Search for the cell housing the specified text and yield its [X, Y] center coordinate. 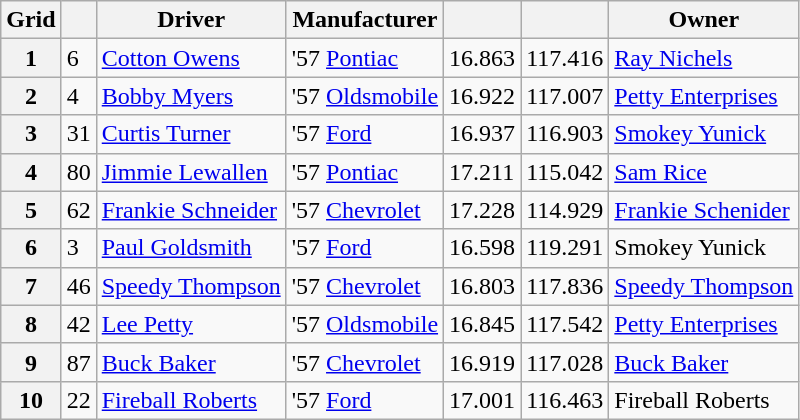
117.028 [565, 362]
16.922 [482, 96]
7 [31, 286]
115.042 [565, 172]
5 [31, 210]
116.463 [565, 400]
80 [78, 172]
10 [31, 400]
31 [78, 134]
1 [31, 58]
117.542 [565, 324]
22 [78, 400]
87 [78, 362]
Manufacturer [364, 20]
16.598 [482, 248]
117.007 [565, 96]
Paul Goldsmith [191, 248]
16.845 [482, 324]
Frankie Schneider [191, 210]
116.903 [565, 134]
114.929 [565, 210]
9 [31, 362]
8 [31, 324]
62 [78, 210]
Curtis Turner [191, 134]
16.919 [482, 362]
Owner [704, 20]
119.291 [565, 248]
42 [78, 324]
117.416 [565, 58]
Cotton Owens [191, 58]
16.863 [482, 58]
46 [78, 286]
Driver [191, 20]
2 [31, 96]
Bobby Myers [191, 96]
Grid [31, 20]
16.803 [482, 286]
117.836 [565, 286]
Sam Rice [704, 172]
Ray Nichels [704, 58]
17.211 [482, 172]
Jimmie Lewallen [191, 172]
Lee Petty [191, 324]
17.228 [482, 210]
Frankie Schenider [704, 210]
17.001 [482, 400]
16.937 [482, 134]
